Scan for the cell matching the given text and deliver its [x, y] coordinate at center. 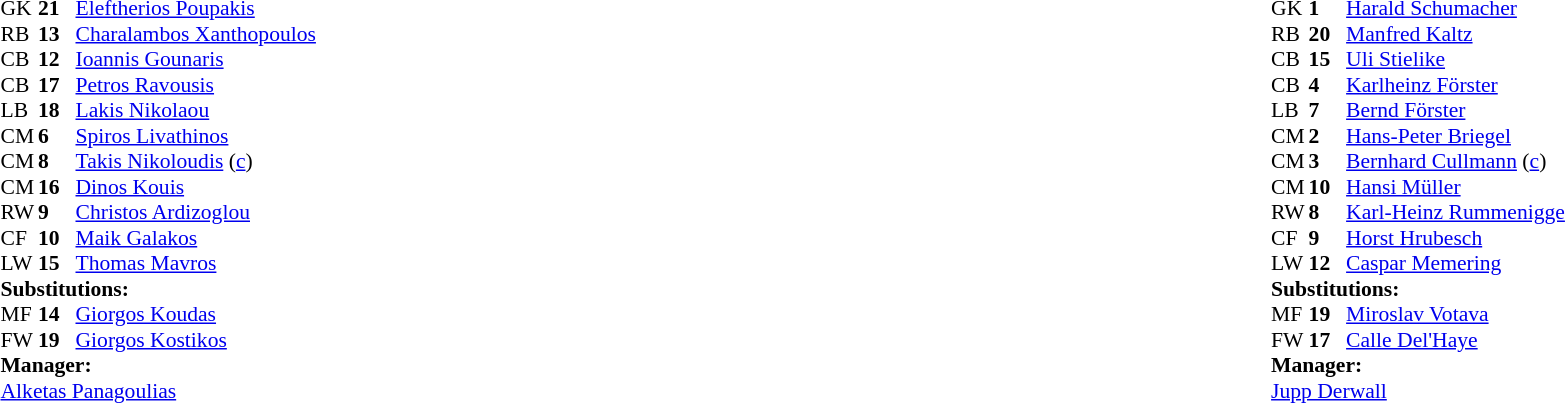
Karl-Heinz Rummenigge [1456, 213]
Bernhard Cullmann (c) [1456, 161]
Giorgos Kostikos [196, 340]
Dinos Kouis [196, 187]
20 [1328, 34]
4 [1328, 85]
6 [57, 136]
Charalambos Xanthopoulos [196, 34]
Caspar Memering [1456, 263]
Maik Galakos [196, 238]
3 [1328, 161]
Takis Nikoloudis (c) [196, 161]
Hans-Peter Briegel [1456, 136]
Uli Stielike [1456, 59]
13 [57, 34]
Lakis Nikolaou [196, 111]
14 [57, 315]
Petros Ravousis [196, 85]
Manfred Kaltz [1456, 34]
Calle Del'Haye [1456, 340]
Ioannis Gounaris [196, 59]
Bernd Förster [1456, 111]
Miroslav Votava [1456, 315]
Spiros Livathinos [196, 136]
Horst Hrubesch [1456, 238]
2 [1328, 136]
18 [57, 111]
Hansi Müller [1456, 187]
Thomas Mavros [196, 263]
7 [1328, 111]
Christos Ardizoglou [196, 213]
Giorgos Koudas [196, 315]
Karlheinz Förster [1456, 85]
16 [57, 187]
